Pinpoint the cell where the given text exists, returning its [x, y] midpoint coordinate. 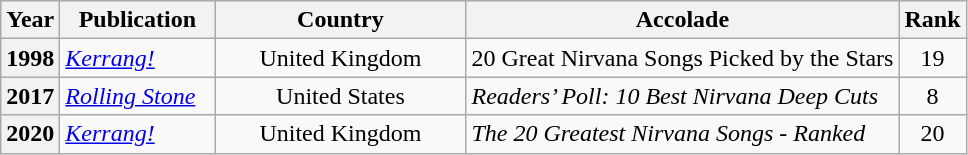
United States [340, 96]
8 [932, 96]
The 20 Greatest Nirvana Songs - Ranked [682, 134]
Accolade [682, 20]
Country [340, 20]
1998 [30, 58]
Year [30, 20]
Readers’ Poll: 10 Best Nirvana Deep Cuts [682, 96]
2017 [30, 96]
2020 [30, 134]
19 [932, 58]
20 Great Nirvana Songs Picked by the Stars [682, 58]
Publication [138, 20]
20 [932, 134]
Rank [932, 20]
Rolling Stone [138, 96]
